Output the (x, y) coordinate of the center of the cell containing the given text.  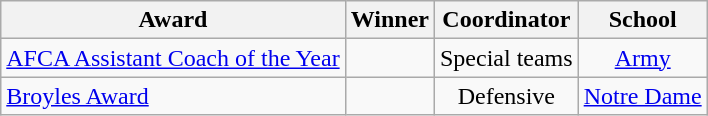
Army (642, 58)
Winner (390, 20)
Award (173, 20)
Defensive (506, 96)
Notre Dame (642, 96)
Broyles Award (173, 96)
Coordinator (506, 20)
School (642, 20)
Special teams (506, 58)
AFCA Assistant Coach of the Year (173, 58)
